Pinpoint the cell where the given text exists, returning its [X, Y] midpoint coordinate. 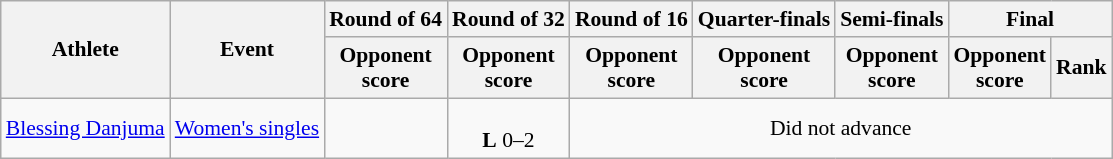
Event [247, 50]
Round of 16 [632, 19]
Women's singles [247, 128]
Did not advance [841, 128]
Round of 32 [508, 19]
Rank [1082, 68]
Blessing Danjuma [86, 128]
L 0–2 [508, 128]
Final [1030, 19]
Semi-finals [892, 19]
Athlete [86, 50]
Round of 64 [386, 19]
Quarter-finals [764, 19]
